From the cell containing the given text, extract its center point as (X, Y) coordinate. 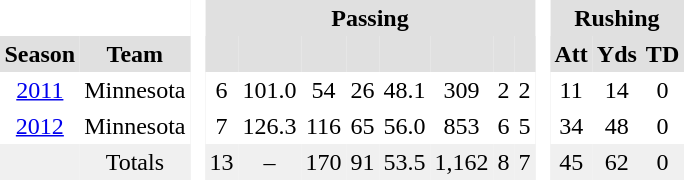
853 (462, 126)
2011 (40, 90)
26 (362, 90)
45 (571, 162)
48.1 (404, 90)
56.0 (404, 126)
62 (616, 162)
– (270, 162)
11 (571, 90)
48 (616, 126)
Passing (370, 18)
14 (616, 90)
1,162 (462, 162)
309 (462, 90)
8 (504, 162)
170 (324, 162)
Season (40, 54)
54 (324, 90)
Yds (616, 54)
TD (662, 54)
Totals (135, 162)
Att (571, 54)
116 (324, 126)
53.5 (404, 162)
91 (362, 162)
Team (135, 54)
5 (524, 126)
Rushing (617, 18)
126.3 (270, 126)
34 (571, 126)
2012 (40, 126)
101.0 (270, 90)
65 (362, 126)
13 (222, 162)
